Identify which cell holds the provided text, then report its (x, y) central coordinate. 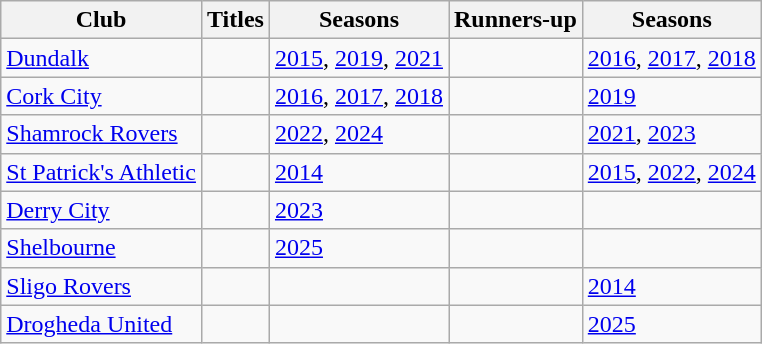
Sligo Rovers (102, 286)
Shelbourne (102, 248)
2015, 2022, 2024 (672, 172)
Shamrock Rovers (102, 134)
2023 (358, 210)
2015, 2019, 2021 (358, 58)
St Patrick's Athletic (102, 172)
2021, 2023 (672, 134)
2022, 2024 (358, 134)
Dundalk (102, 58)
Derry City (102, 210)
Runners-up (515, 20)
Drogheda United (102, 324)
Club (102, 20)
Cork City (102, 96)
2019 (672, 96)
Titles (235, 20)
